Search for the cell housing the specified text and yield its (x, y) center coordinate. 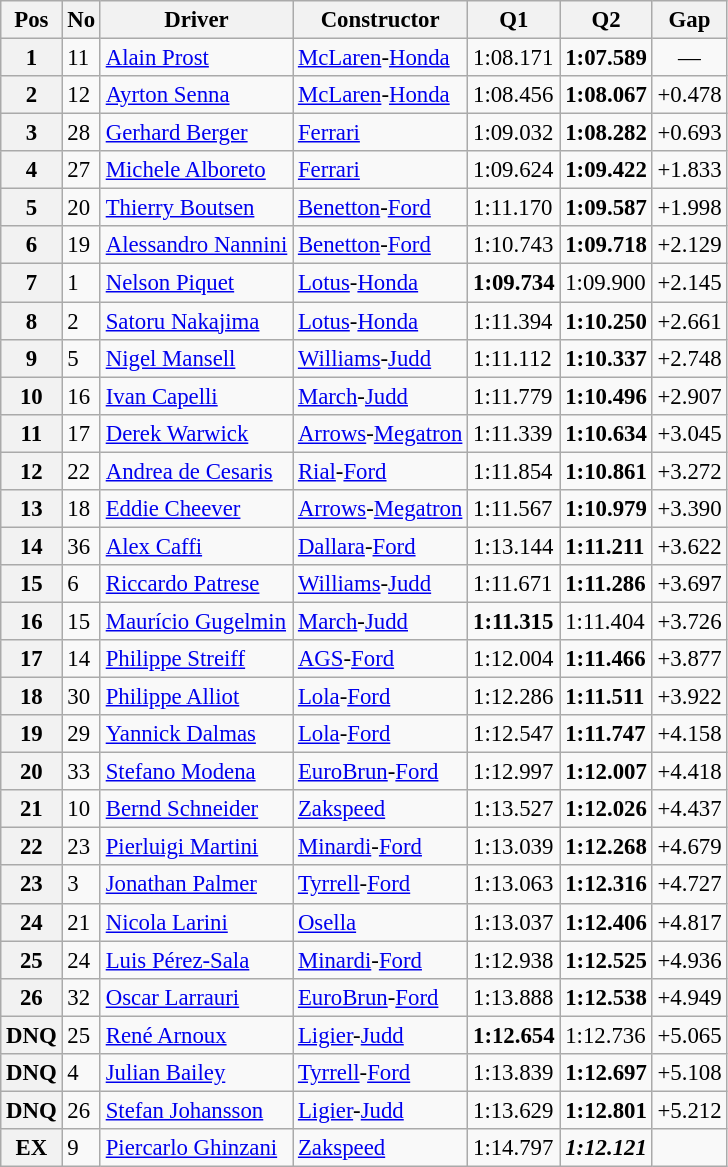
Osella (380, 922)
1:11.567 (514, 509)
1:10.496 (606, 396)
1:11.466 (606, 659)
+3.272 (690, 471)
Gerhard Berger (196, 133)
1:10.979 (606, 509)
1:12.406 (606, 922)
Alain Prost (196, 58)
Maurício Gugelmin (196, 621)
+4.437 (690, 809)
1:12.547 (514, 734)
AGS-Ford (380, 659)
+3.697 (690, 584)
1:08.456 (514, 95)
1:12.286 (514, 697)
Alessandro Nannini (196, 245)
1:12.736 (606, 1035)
1:09.718 (606, 245)
+5.212 (690, 1110)
1:08.282 (606, 133)
1:12.026 (606, 809)
1:11.394 (514, 321)
1:13.037 (514, 922)
1:14.797 (514, 1148)
+1.998 (690, 208)
1:12.697 (606, 1073)
+4.679 (690, 847)
1:12.121 (606, 1148)
1:11.404 (606, 621)
1:11.747 (606, 734)
1:10.861 (606, 471)
Philippe Alliot (196, 697)
1:13.144 (514, 546)
1:07.589 (606, 58)
1:10.337 (606, 358)
+4.936 (690, 960)
Julian Bailey (196, 1073)
Ayrton Senna (196, 95)
1:11.671 (514, 584)
13 (32, 509)
Philippe Streiff (196, 659)
27 (81, 170)
8 (32, 321)
1:10.250 (606, 321)
+5.108 (690, 1073)
Q1 (514, 20)
Constructor (380, 20)
René Arnoux (196, 1035)
+0.478 (690, 95)
Eddie Cheever (196, 509)
1:13.888 (514, 997)
Nigel Mansell (196, 358)
1:11.854 (514, 471)
+0.693 (690, 133)
1:13.527 (514, 809)
+4.949 (690, 997)
+2.661 (690, 321)
+5.065 (690, 1035)
+1.833 (690, 170)
+3.877 (690, 659)
+4.817 (690, 922)
Bernd Schneider (196, 809)
1:12.538 (606, 997)
1:09.900 (606, 283)
Pierluigi Martini (196, 847)
1:11.170 (514, 208)
1:09.734 (514, 283)
1:13.839 (514, 1073)
7 (32, 283)
1:09.624 (514, 170)
Derek Warwick (196, 433)
Nicola Larini (196, 922)
1:11.315 (514, 621)
+4.727 (690, 885)
+4.158 (690, 734)
1:12.525 (606, 960)
Piercarlo Ghinzani (196, 1148)
1:09.587 (606, 208)
+3.726 (690, 621)
1:12.268 (606, 847)
EX (32, 1148)
1:12.654 (514, 1035)
29 (81, 734)
+3.390 (690, 509)
+3.622 (690, 546)
Alex Caffi (196, 546)
No (81, 20)
+4.418 (690, 772)
1:13.063 (514, 885)
Nelson Piquet (196, 283)
Michele Alboreto (196, 170)
1:13.629 (514, 1110)
Dallara-Ford (380, 546)
1:11.779 (514, 396)
Stefan Johansson (196, 1110)
1:09.032 (514, 133)
+2.907 (690, 396)
+3.922 (690, 697)
+2.129 (690, 245)
32 (81, 997)
1:11.112 (514, 358)
1:13.039 (514, 847)
1:12.997 (514, 772)
1:08.171 (514, 58)
1:09.422 (606, 170)
1:12.007 (606, 772)
1:12.316 (606, 885)
Jonathan Palmer (196, 885)
Gap (690, 20)
Driver (196, 20)
Luis Pérez-Sala (196, 960)
Ivan Capelli (196, 396)
1:11.286 (606, 584)
1:12.004 (514, 659)
Rial-Ford (380, 471)
1:08.067 (606, 95)
33 (81, 772)
1:12.801 (606, 1110)
— (690, 58)
Oscar Larrauri (196, 997)
1:10.634 (606, 433)
1:10.743 (514, 245)
Riccardo Patrese (196, 584)
28 (81, 133)
Thierry Boutsen (196, 208)
1:11.211 (606, 546)
Andrea de Cesaris (196, 471)
Pos (32, 20)
+2.145 (690, 283)
36 (81, 546)
Yannick Dalmas (196, 734)
1:12.938 (514, 960)
Stefano Modena (196, 772)
1:11.511 (606, 697)
+3.045 (690, 433)
1:11.339 (514, 433)
Q2 (606, 20)
+2.748 (690, 358)
Satoru Nakajima (196, 321)
30 (81, 697)
